Provide the (X, Y) coordinate of the cell's center where the given text is located.  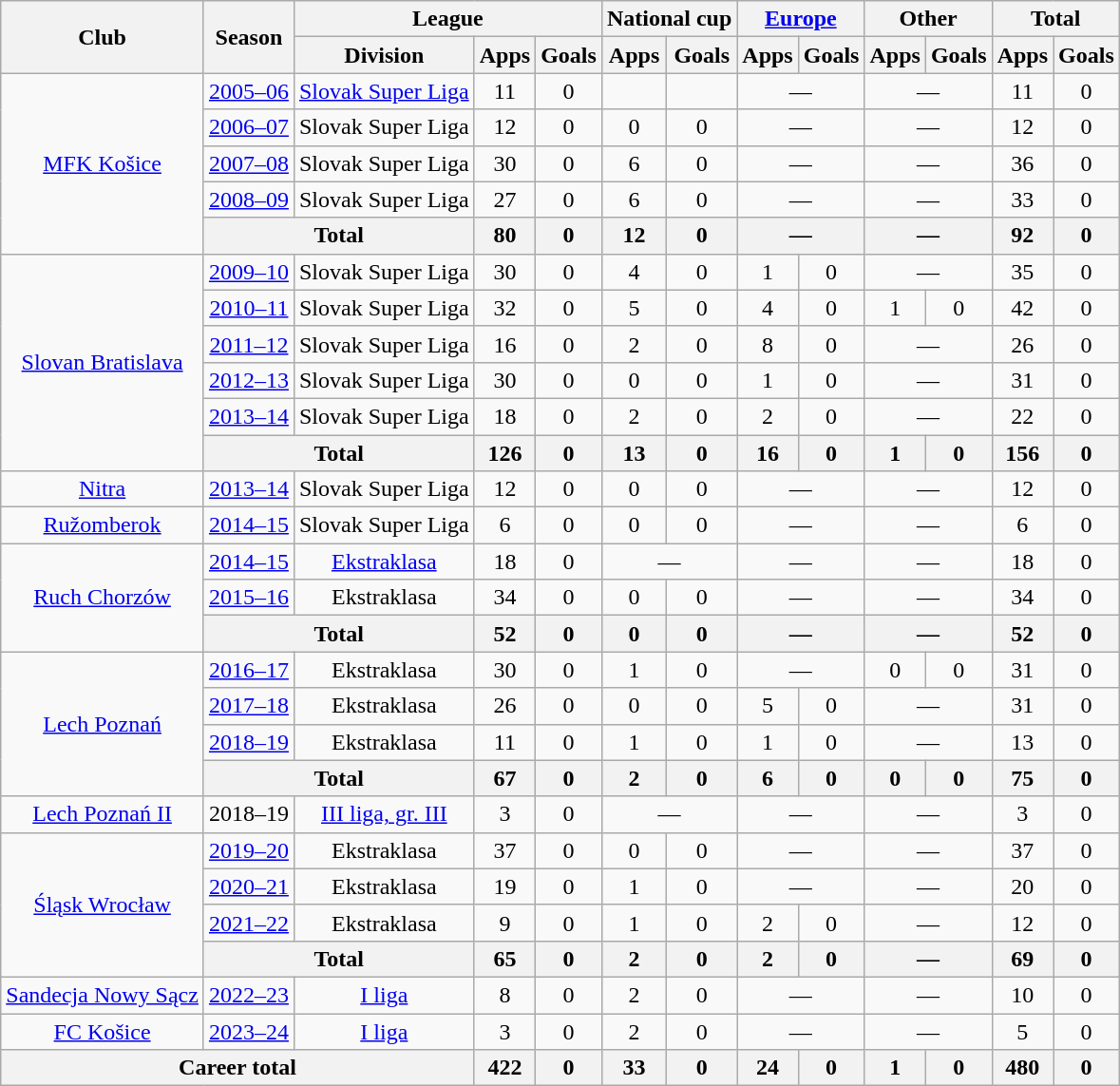
Sandecja Nowy Sącz (103, 995)
Season (249, 37)
Career total (237, 1068)
2005–06 (249, 91)
2023–24 (249, 1031)
Lech Poznań (103, 724)
65 (504, 959)
75 (1022, 778)
2012–13 (249, 380)
2006–07 (249, 127)
Lech Poznań II (103, 814)
67 (504, 778)
480 (1022, 1068)
2007–08 (249, 163)
2019–20 (249, 850)
32 (504, 308)
Śląsk Wrocław (103, 905)
2009–10 (249, 272)
126 (504, 453)
Ružomberok (103, 525)
35 (1022, 272)
FC Košice (103, 1031)
80 (504, 236)
III liga, gr. III (384, 814)
Ruch Chorzów (103, 598)
2017–18 (249, 706)
National cup (669, 19)
9 (504, 923)
Other (928, 19)
27 (504, 200)
92 (1022, 236)
2010–11 (249, 308)
2008–09 (249, 200)
Europe (801, 19)
22 (1022, 416)
20 (1022, 886)
Nitra (103, 489)
36 (1022, 163)
League (447, 19)
MFK Košice (103, 163)
42 (1022, 308)
Club (103, 37)
2016–17 (249, 670)
422 (504, 1068)
Division (384, 55)
2011–12 (249, 344)
10 (1022, 995)
Slovan Bratislava (103, 362)
156 (1022, 453)
69 (1022, 959)
2021–22 (249, 923)
2020–21 (249, 886)
2022–23 (249, 995)
19 (504, 886)
24 (768, 1068)
2015–16 (249, 598)
